Identify which cell holds the provided text, then report its (X, Y) central coordinate. 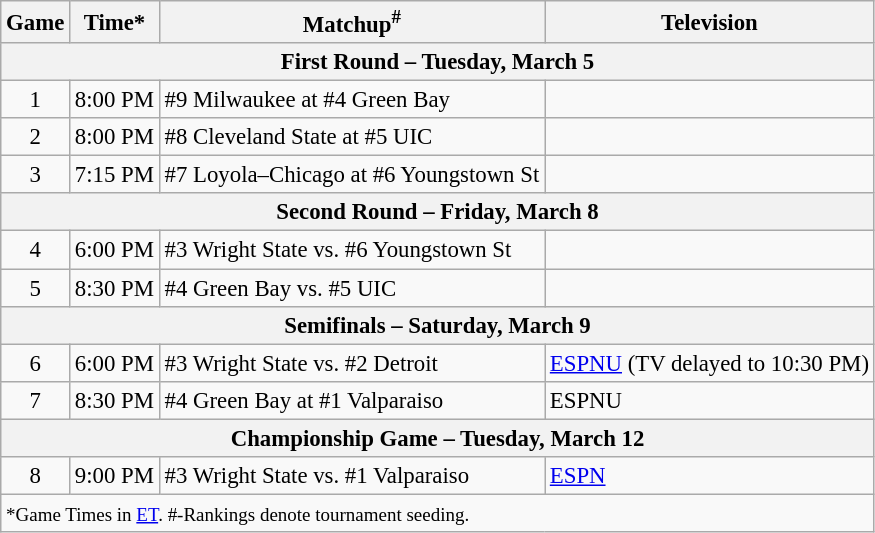
#7 Loyola–Chicago at #6 Youngstown St (352, 175)
ESPN (710, 476)
#3 Wright State vs. #2 Detroit (352, 363)
#4 Green Bay vs. #5 UIC (352, 288)
First Round – Tuesday, March 5 (438, 62)
#3 Wright State vs. #1 Valparaiso (352, 476)
7:15 PM (115, 175)
1 (36, 100)
5 (36, 288)
Matchup# (352, 22)
7 (36, 400)
Championship Game – Tuesday, March 12 (438, 438)
9:00 PM (115, 476)
4 (36, 250)
Second Round – Friday, March 8 (438, 213)
#9 Milwaukee at #4 Green Bay (352, 100)
Television (710, 22)
2 (36, 137)
Time* (115, 22)
3 (36, 175)
#8 Cleveland State at #5 UIC (352, 137)
ESPNU (TV delayed to 10:30 PM) (710, 363)
ESPNU (710, 400)
Game (36, 22)
*Game Times in ET. #-Rankings denote tournament seeding. (438, 513)
#4 Green Bay at #1 Valparaiso (352, 400)
6 (36, 363)
8 (36, 476)
#3 Wright State vs. #6 Youngstown St (352, 250)
Semifinals – Saturday, March 9 (438, 325)
